Output the [X, Y] coordinate of the center of the cell containing the given text.  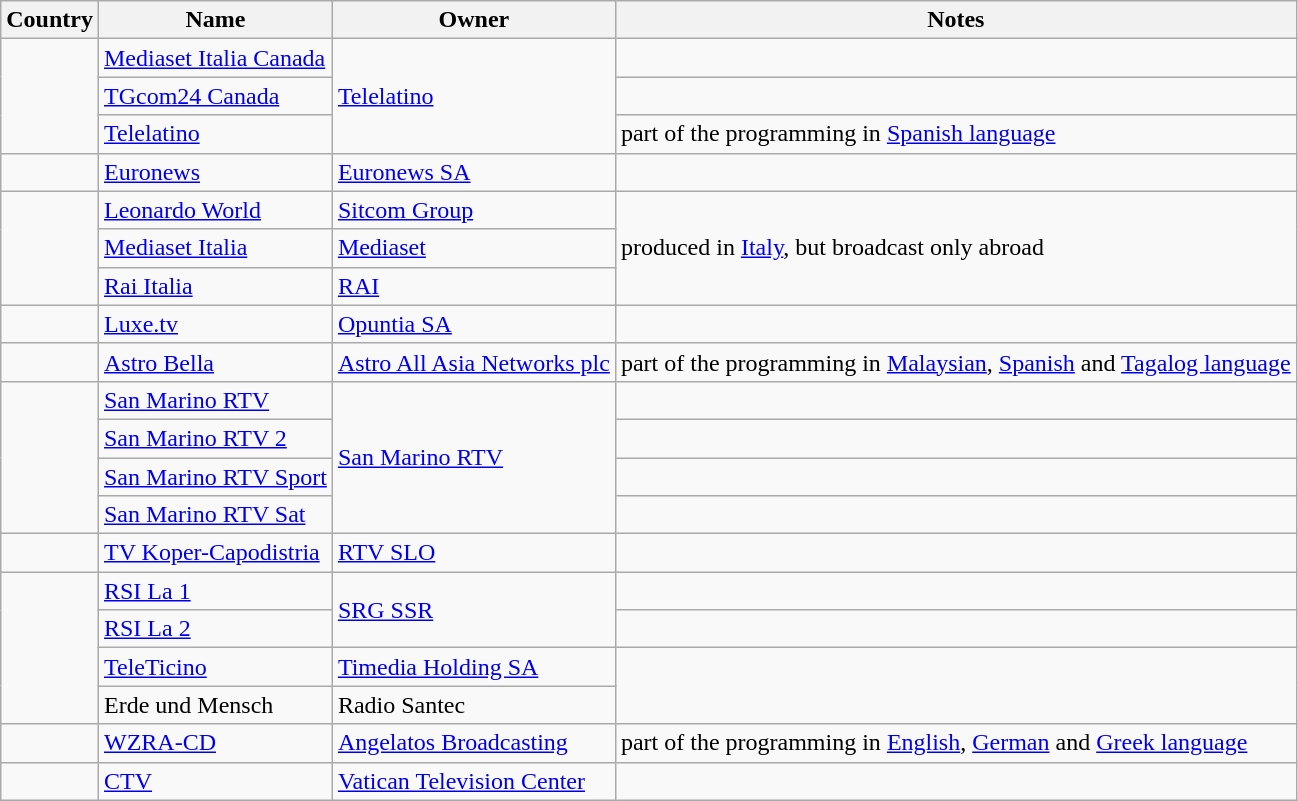
Timedia Holding SA [474, 667]
CTV [215, 781]
Mediaset Italia Canada [215, 58]
Country [50, 20]
San Marino RTV Sat [215, 515]
Radio Santec [474, 705]
WZRA-CD [215, 743]
Owner [474, 20]
Mediaset Italia [215, 248]
Angelatos Broadcasting [474, 743]
Astro Bella [215, 362]
produced in Italy, but broadcast only abroad [956, 248]
RAI [474, 286]
San Marino RTV Sport [215, 477]
RSI La 1 [215, 591]
Notes [956, 20]
TV Koper-Capodistria [215, 553]
Euronews [215, 172]
part of the programming in Malaysian, Spanish and Tagalog language [956, 362]
Erde und Mensch [215, 705]
Vatican Television Center [474, 781]
San Marino RTV 2 [215, 438]
TeleTicino [215, 667]
RSI La 2 [215, 629]
Luxe.tv [215, 324]
Rai Italia [215, 286]
Astro All Asia Networks plc [474, 362]
TGcom24 Canada [215, 96]
Leonardo World [215, 210]
Sitcom Group [474, 210]
Euronews SA [474, 172]
part of the programming in English, German and Greek language [956, 743]
Opuntia SA [474, 324]
Mediaset [474, 248]
part of the programming in Spanish language [956, 134]
SRG SSR [474, 610]
RTV SLO [474, 553]
Name [215, 20]
